Find where the given text appears and provide that cell's center as [X, Y] coordinate. 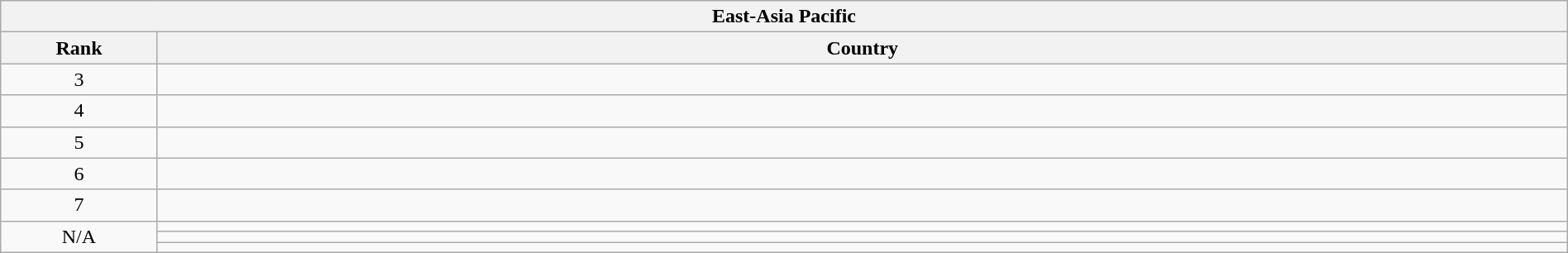
6 [79, 174]
Country [862, 48]
Rank [79, 48]
N/A [79, 236]
4 [79, 111]
3 [79, 79]
5 [79, 142]
East-Asia Pacific [784, 17]
7 [79, 205]
